Determine the (x, y) coordinate at the center of the cell enclosing the given text.  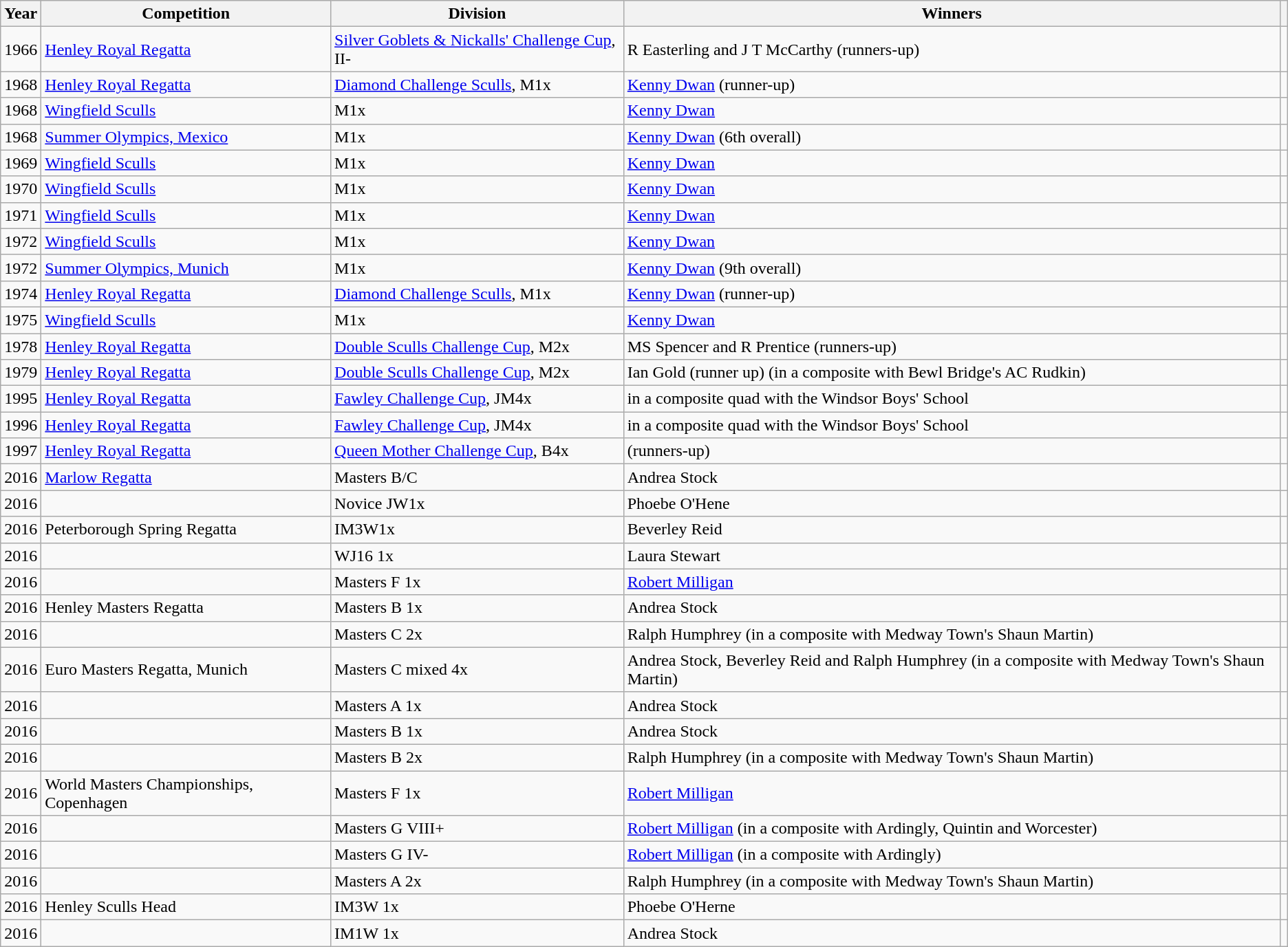
Henley Masters Regatta (186, 608)
IM3W 1x (477, 907)
Division (477, 14)
Phoebe O'Hene (952, 503)
1970 (21, 189)
Masters C mixed 4x (477, 670)
Competition (186, 14)
1997 (21, 451)
Summer Olympics, Mexico (186, 137)
Masters G VIII+ (477, 829)
(runners-up) (952, 451)
R Easterling and J T McCarthy (runners-up) (952, 50)
MS Spencer and R Prentice (runners-up) (952, 346)
1975 (21, 320)
Masters A 1x (477, 705)
Andrea Stock, Beverley Reid and Ralph Humphrey (in a composite with Medway Town's Shaun Martin) (952, 670)
Year (21, 14)
Masters B/C (477, 477)
Henley Sculls Head (186, 907)
1974 (21, 294)
Silver Goblets & Nickalls' Challenge Cup, II- (477, 50)
Euro Masters Regatta, Munich (186, 670)
World Masters Championships, Copenhagen (186, 792)
Peterborough Spring Regatta (186, 530)
Marlow Regatta (186, 477)
Kenny Dwan (6th overall) (952, 137)
IM1W 1x (477, 933)
Masters G IV- (477, 855)
1969 (21, 163)
Masters B 2x (477, 757)
1966 (21, 50)
Queen Mother Challenge Cup, B4x (477, 451)
Laura Stewart (952, 556)
Masters A 2x (477, 881)
Masters C 2x (477, 634)
Kenny Dwan (9th overall) (952, 268)
IM3W1x (477, 530)
Winners (952, 14)
Robert Milligan (in a composite with Ardingly, Quintin and Worcester) (952, 829)
1979 (21, 373)
Beverley Reid (952, 530)
1996 (21, 425)
1978 (21, 346)
1995 (21, 399)
Phoebe O'Herne (952, 907)
Summer Olympics, Munich (186, 268)
Ian Gold (runner up) (in a composite with Bewl Bridge's AC Rudkin) (952, 373)
1971 (21, 215)
Novice JW1x (477, 503)
WJ16 1x (477, 556)
Robert Milligan (in a composite with Ardingly) (952, 855)
